Identify which cell holds the provided text, then report its (X, Y) central coordinate. 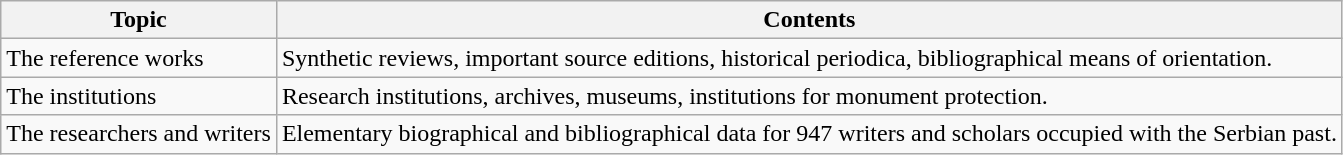
The researchers and writers (139, 134)
Synthetic reviews, important source editions, historical periodica, bibliographical means of orientation. (809, 58)
Contents (809, 20)
Elementary biographical and bibliographical data for 947 writers and scholars occupied with the Serbian past. (809, 134)
The reference works (139, 58)
Topic (139, 20)
Research institutions, archives, museums, institutions for monument protection. (809, 96)
The institutions (139, 96)
